Provide the (x, y) coordinate of the cell's center where the given text is located.  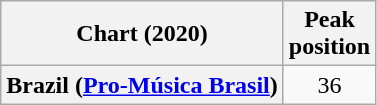
36 (329, 85)
Peakposition (329, 34)
Brazil (Pro-Música Brasil) (142, 85)
Chart (2020) (142, 34)
